From the cell containing the given text, extract its center point as [X, Y] coordinate. 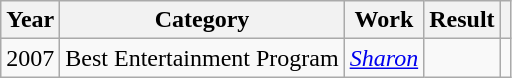
Result [462, 20]
Sharon [384, 58]
Best Entertainment Program [202, 58]
Year [30, 20]
Work [384, 20]
Category [202, 20]
2007 [30, 58]
